Search for the cell housing the specified text and yield its (X, Y) center coordinate. 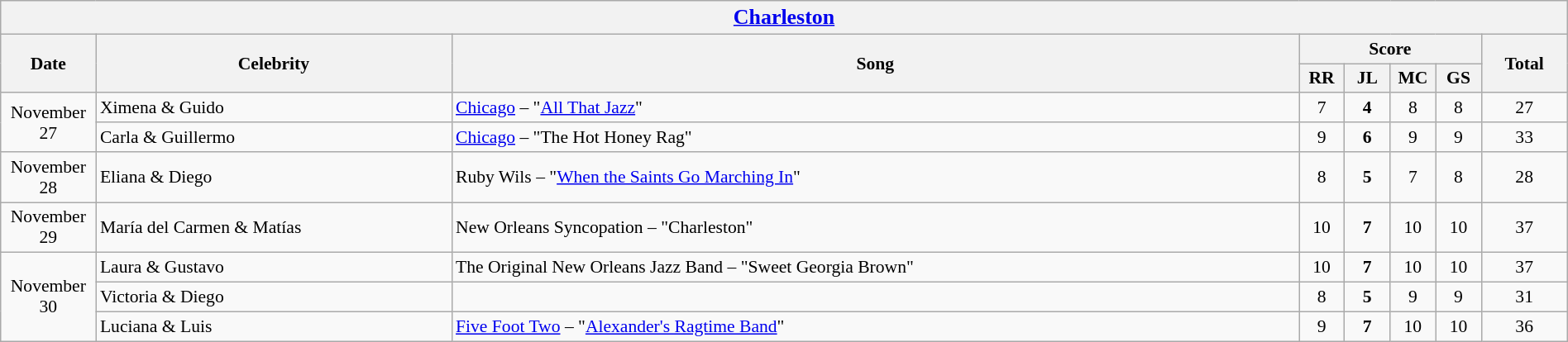
Luciana & Luis (274, 326)
Carla & Guillermo (274, 137)
November 29 (48, 228)
27 (1524, 108)
33 (1524, 137)
Celebrity (274, 63)
Five Foot Two – "Alexander's Ragtime Band" (875, 326)
The Original New Orleans Jazz Band – "Sweet Georgia Brown" (875, 268)
4 (1368, 108)
November 28 (48, 177)
JL (1368, 78)
New Orleans Syncopation – "Charleston" (875, 228)
Date (48, 63)
Victoria & Diego (274, 297)
María del Carmen & Matías (274, 228)
Chicago – "All That Jazz" (875, 108)
November 27 (48, 122)
36 (1524, 326)
Chicago – "The Hot Honey Rag" (875, 137)
6 (1368, 137)
Eliana & Diego (274, 177)
Charleston (784, 17)
MC (1413, 78)
RR (1322, 78)
Ruby Wils – "When the Saints Go Marching In" (875, 177)
31 (1524, 297)
Score (1390, 49)
Ximena & Guido (274, 108)
GS (1459, 78)
November 30 (48, 297)
Song (875, 63)
Laura & Gustavo (274, 268)
Total (1524, 63)
28 (1524, 177)
